Search for the cell housing the specified text and yield its (x, y) center coordinate. 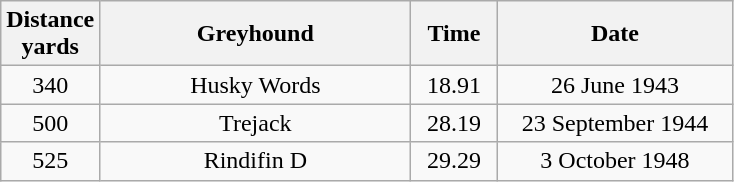
3 October 1948 (615, 161)
23 September 1944 (615, 123)
500 (50, 123)
28.19 (454, 123)
29.29 (454, 161)
Date (615, 34)
Time (454, 34)
Trejack (256, 123)
Rindifin D (256, 161)
Greyhound (256, 34)
26 June 1943 (615, 85)
Husky Words (256, 85)
18.91 (454, 85)
525 (50, 161)
Distance yards (50, 34)
340 (50, 85)
